Return (x, y) of the center of cell containing provided text 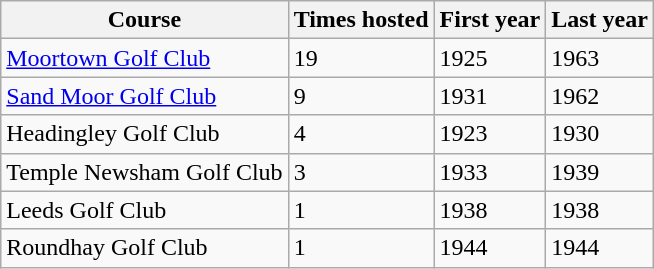
Sand Moor Golf Club (144, 96)
Temple Newsham Golf Club (144, 172)
1939 (600, 172)
Course (144, 20)
Leeds Golf Club (144, 210)
4 (361, 134)
1923 (490, 134)
Moortown Golf Club (144, 58)
1931 (490, 96)
First year (490, 20)
1962 (600, 96)
1930 (600, 134)
1925 (490, 58)
Roundhay Golf Club (144, 248)
3 (361, 172)
Headingley Golf Club (144, 134)
19 (361, 58)
1933 (490, 172)
1963 (600, 58)
9 (361, 96)
Last year (600, 20)
Times hosted (361, 20)
